Pinpoint the cell where the given text exists, returning its (x, y) midpoint coordinate. 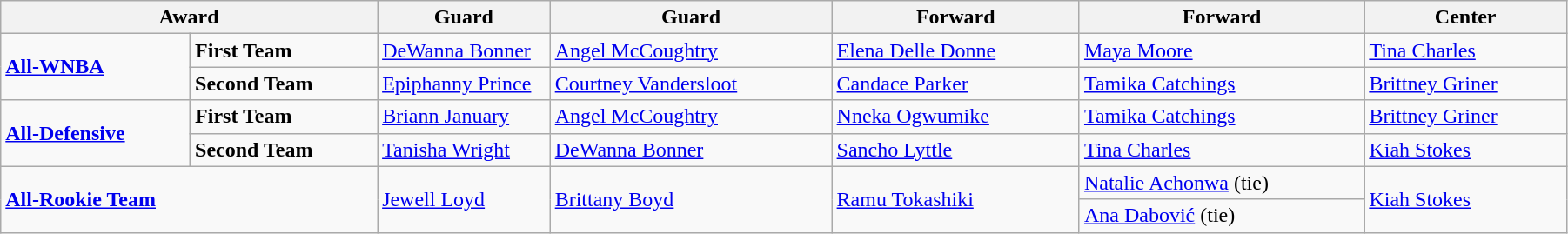
Jewell Loyd (465, 199)
Ramu Tokashiki (955, 199)
Brittany Boyd (691, 199)
Courtney Vandersloot (691, 84)
Center (1465, 17)
Maya Moore (1222, 50)
All-WNBA (96, 67)
Briann January (465, 117)
Tanisha Wright (465, 150)
Sancho Lyttle (955, 150)
All-Rookie Team (190, 199)
Candace Parker (955, 84)
Award (190, 17)
Epiphanny Prince (465, 84)
Nneka Ogwumike (955, 117)
All-Defensive (96, 133)
Elena Delle Donne (955, 50)
Ana Dabović (tie) (1222, 216)
Natalie Achonwa (tie) (1222, 183)
